Return the (x, y) coordinate for the center point of the cell that contains the specified text.  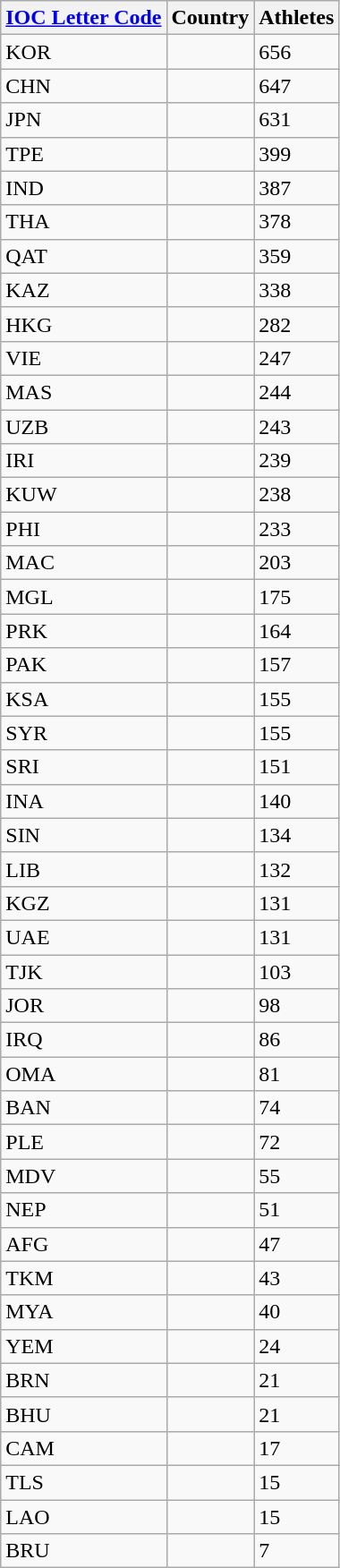
VIE (84, 358)
282 (297, 324)
247 (297, 358)
238 (297, 495)
239 (297, 461)
55 (297, 1176)
INA (84, 801)
Athletes (297, 18)
KSA (84, 699)
7 (297, 1551)
244 (297, 392)
SIN (84, 835)
Country (210, 18)
164 (297, 631)
132 (297, 869)
KOR (84, 52)
MGL (84, 597)
387 (297, 188)
98 (297, 1006)
BAN (84, 1108)
74 (297, 1108)
43 (297, 1278)
IRQ (84, 1040)
IRI (84, 461)
AFG (84, 1244)
86 (297, 1040)
CAM (84, 1448)
KAZ (84, 290)
47 (297, 1244)
UZB (84, 427)
PRK (84, 631)
656 (297, 52)
IND (84, 188)
338 (297, 290)
233 (297, 529)
TPE (84, 154)
399 (297, 154)
KGZ (84, 903)
151 (297, 767)
YEM (84, 1346)
UAE (84, 937)
OMA (84, 1074)
JOR (84, 1006)
103 (297, 971)
40 (297, 1312)
PHI (84, 529)
SRI (84, 767)
TJK (84, 971)
359 (297, 256)
BHU (84, 1414)
72 (297, 1142)
203 (297, 563)
647 (297, 86)
MDV (84, 1176)
QAT (84, 256)
24 (297, 1346)
MYA (84, 1312)
TLS (84, 1482)
LAO (84, 1517)
NEP (84, 1210)
SYR (84, 733)
378 (297, 222)
KUW (84, 495)
243 (297, 427)
MAS (84, 392)
BRU (84, 1551)
THA (84, 222)
51 (297, 1210)
LIB (84, 869)
175 (297, 597)
157 (297, 665)
PAK (84, 665)
IOC Letter Code (84, 18)
CHN (84, 86)
HKG (84, 324)
BRN (84, 1380)
MAC (84, 563)
JPN (84, 120)
631 (297, 120)
81 (297, 1074)
17 (297, 1448)
134 (297, 835)
140 (297, 801)
PLE (84, 1142)
TKM (84, 1278)
